Detect which cell encompasses the target text, then output its (x, y) center coordinate. 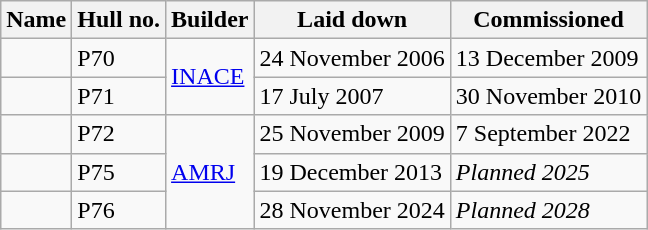
P75 (119, 172)
24 November 2006 (352, 58)
P71 (119, 96)
30 November 2010 (548, 96)
P76 (119, 210)
28 November 2024 (352, 210)
P70 (119, 58)
Hull no. (119, 20)
19 December 2013 (352, 172)
Name (36, 20)
25 November 2009 (352, 134)
13 December 2009 (548, 58)
Planned 2025 (548, 172)
Builder (210, 20)
INACE (210, 77)
P72 (119, 134)
AMRJ (210, 172)
Commissioned (548, 20)
Laid down (352, 20)
Planned 2028 (548, 210)
7 September 2022 (548, 134)
17 July 2007 (352, 96)
